Find where the given text appears and provide that cell's center as [x, y] coordinate. 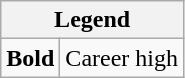
Legend [92, 20]
Career high [122, 58]
Bold [30, 58]
